Locate the cell with the specified text and output its (X, Y) center coordinate. 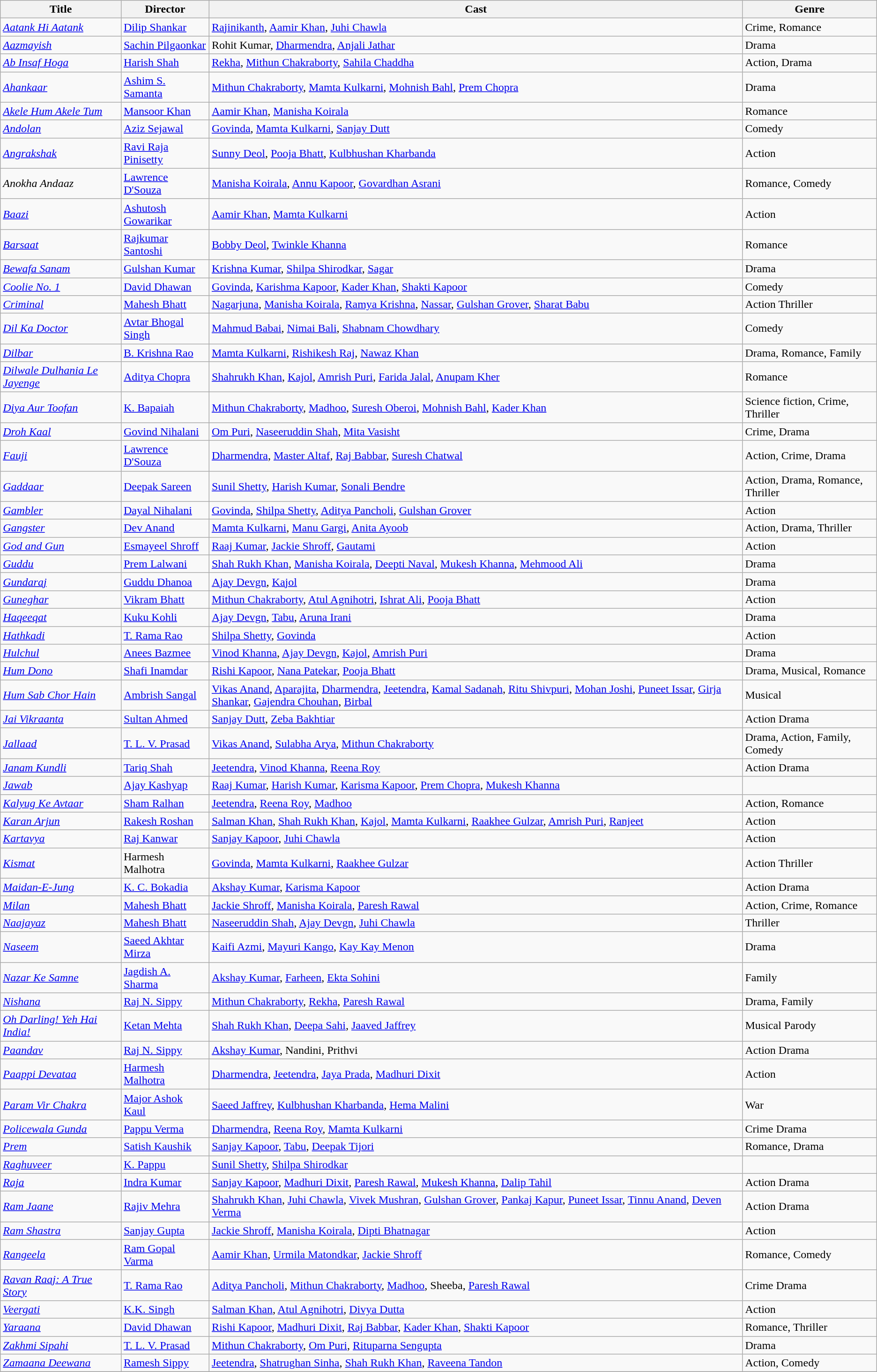
Satish Kaushik (165, 1147)
Ram Shastra (61, 1230)
Cast (476, 9)
Param Vir Chakra (61, 1105)
Kartavya (61, 839)
Paandav (61, 1050)
Genre (810, 9)
Yaraana (61, 1327)
Sanjay Kapoor, Tabu, Deepak Tijori (476, 1147)
Policewala Gunda (61, 1129)
Dharmendra, Master Altaf, Raj Babbar, Suresh Chatwal (476, 455)
Hulchul (61, 653)
Drama, Action, Family, Comedy (810, 743)
Tariq Shah (165, 768)
Mithun Chakraborty, Mamta Kulkarni, Mohnish Bahl, Prem Chopra (476, 87)
Sanjay Gupta (165, 1230)
Rajinikanth, Aamir Khan, Juhi Chawla (476, 27)
Mahmud Babai, Nimai Bali, Shabnam Chowdhary (476, 329)
Ambrish Sangal (165, 695)
Sanjay Kapoor, Juhi Chawla (476, 839)
Andolan (61, 129)
Hum Dono (61, 671)
Raja (61, 1182)
Hum Sab Chor Hain (61, 695)
Veergati (61, 1309)
Jeetendra, Shatrughan Sinha, Shah Rukh Khan, Raveena Tandon (476, 1363)
Director (165, 9)
Sanjay Kapoor, Madhuri Dixit, Paresh Rawal, Mukesh Khanna, Dalip Tahil (476, 1182)
Shilpa Shetty, Govinda (476, 635)
Musical (810, 695)
Salman Khan, Atul Agnihotri, Divya Dutta (476, 1309)
Raghuveer (61, 1164)
Ravi Raja Pinisetty (165, 153)
War (810, 1105)
Rohit Kumar, Dharmendra, Anjali Jathar (476, 45)
Govinda, Mamta Kulkarni, Raakhee Gulzar (476, 863)
Mamta Kulkarni, Rishikesh Raj, Nawaz Khan (476, 353)
Nazar Ke Samne (61, 977)
Action, Romance (810, 803)
Krishna Kumar, Shilpa Shirodkar, Sagar (476, 268)
Janam Kundli (61, 768)
Kaifi Azmi, Mayuri Kango, Kay Kay Menon (476, 947)
Sunny Deol, Pooja Bhatt, Kulbhushan Kharbanda (476, 153)
Dilbar (61, 353)
Science fiction, Crime, Thriller (810, 408)
Musical Parody (810, 1026)
Rangeela (61, 1255)
Kuku Kohli (165, 617)
Dev Anand (165, 528)
Aatank Hi Aatank (61, 27)
Gangster (61, 528)
Akshay Kumar, Karisma Kapoor (476, 887)
Mamta Kulkarni, Manu Gargi, Anita Ayoob (476, 528)
Guddu Dhanoa (165, 582)
Jawab (61, 785)
Raaj Kumar, Harish Kumar, Karisma Kapoor, Prem Chopra, Mukesh Khanna (476, 785)
Romance, Drama (810, 1147)
Romance, Thriller (810, 1327)
Nagarjuna, Manisha Koirala, Ramya Krishna, Nassar, Gulshan Grover, Sharat Babu (476, 305)
Gulshan Kumar (165, 268)
Dilip Shankar (165, 27)
Naseem (61, 947)
B. Krishna Rao (165, 353)
Hathkadi (61, 635)
Ajay Devgn, Tabu, Aruna Irani (476, 617)
Ajay Kashyap (165, 785)
Shah Rukh Khan, Manisha Koirala, Deepti Naval, Mukesh Khanna, Mehmood Ali (476, 564)
Akshay Kumar, Farheen, Ekta Sohini (476, 977)
Guddu (61, 564)
Indra Kumar (165, 1182)
Govinda, Shilpa Shetty, Aditya Pancholi, Gulshan Grover (476, 510)
Prem Lalwani (165, 564)
Diya Aur Toofan (61, 408)
Maidan-E-Jung (61, 887)
Ashim S. Samanta (165, 87)
Droh Kaal (61, 432)
Zakhmi Sipahi (61, 1345)
Ravan Raaj: A True Story (61, 1285)
Angrakshak (61, 153)
Prem (61, 1147)
Jeetendra, Vinod Khanna, Reena Roy (476, 768)
Mithun Chakraborty, Madhoo, Suresh Oberoi, Mohnish Bahl, Kader Khan (476, 408)
Jallaad (61, 743)
Rishi Kapoor, Nana Patekar, Pooja Bhatt (476, 671)
Zamaana Deewana (61, 1363)
Shahrukh Khan, Juhi Chawla, Vivek Mushran, Gulshan Grover, Pankaj Kapur, Puneet Issar, Tinnu Anand, Deven Verma (476, 1206)
Saeed Akhtar Mirza (165, 947)
Govind Nihalani (165, 432)
Vikas Anand, Sulabha Arya, Mithun Chakraborty (476, 743)
Jackie Shroff, Manisha Koirala, Dipti Bhatnagar (476, 1230)
Shahrukh Khan, Kajol, Amrish Puri, Farida Jalal, Anupam Kher (476, 377)
Bobby Deol, Twinkle Khanna (476, 245)
Barsaat (61, 245)
Nishana (61, 1002)
Govinda, Karishma Kapoor, Kader Khan, Shakti Kapoor (476, 286)
Drama, Family (810, 1002)
Rekha, Mithun Chakraborty, Sahila Chaddha (476, 63)
Aziz Sejawal (165, 129)
Jai Vikraanta (61, 719)
Major Ashok Kaul (165, 1105)
Drama, Romance, Family (810, 353)
Ketan Mehta (165, 1026)
Mansoor Khan (165, 111)
K. Pappu (165, 1164)
Dilwale Dulhania Le Jayenge (61, 377)
Dharmendra, Jeetendra, Jaya Prada, Madhuri Dixit (476, 1074)
Aamir Khan, Mamta Kulkarni (476, 214)
Mithun Chakraborty, Atul Agnihotri, Ishrat Ali, Pooja Bhatt (476, 599)
Vikas Anand, Aparajita, Dharmendra, Jeetendra, Kamal Sadanah, Ritu Shivpuri, Mohan Joshi, Puneet Issar, Girja Shankar, Gajendra Chouhan, Birbal (476, 695)
Jackie Shroff, Manisha Koirala, Paresh Rawal (476, 905)
Ram Jaane (61, 1206)
Vinod Khanna, Ajay Devgn, Kajol, Amrish Puri (476, 653)
Haqeeqat (61, 617)
Crime, Drama (810, 432)
Sunil Shetty, Harish Kumar, Sonali Bendre (476, 486)
Saeed Jaffrey, Kulbhushan Kharbanda, Hema Malini (476, 1105)
Dil Ka Doctor (61, 329)
Aditya Pancholi, Mithun Chakraborty, Madhoo, Sheeba, Paresh Rawal (476, 1285)
Criminal (61, 305)
Jagdish A. Sharma (165, 977)
Naajayaz (61, 923)
Action, Crime, Romance (810, 905)
Ashutosh Gowarikar (165, 214)
Jeetendra, Reena Roy, Madhoo (476, 803)
Ramesh Sippy (165, 1363)
Action, Drama, Thriller (810, 528)
Anokha Andaaz (61, 184)
Avtar Bhogal Singh (165, 329)
Aazmayish (61, 45)
Guneghar (61, 599)
Karan Arjun (61, 821)
Manisha Koirala, Annu Kapoor, Govardhan Asrani (476, 184)
Sachin Pilgaonkar (165, 45)
Dayal Nihalani (165, 510)
Coolie No. 1 (61, 286)
Raaj Kumar, Jackie Shroff, Gautami (476, 546)
Ahankaar (61, 87)
Ab Insaf Hoga (61, 63)
Oh Darling! Yeh Hai India! (61, 1026)
Family (810, 977)
Sanjay Dutt, Zeba Bakhtiar (476, 719)
Raj Kanwar (165, 839)
Drama, Musical, Romance (810, 671)
Rajkumar Santoshi (165, 245)
Salman Khan, Shah Rukh Khan, Kajol, Mamta Kulkarni, Raakhee Gulzar, Amrish Puri, Ranjeet (476, 821)
Mithun Chakraborty, Om Puri, Rituparna Sengupta (476, 1345)
Deepak Sareen (165, 486)
Sham Ralhan (165, 803)
Action, Drama, Romance, Thriller (810, 486)
Kismat (61, 863)
Fauji (61, 455)
Pappu Verma (165, 1129)
Ram Gopal Varma (165, 1255)
Crime, Romance (810, 27)
Aditya Chopra (165, 377)
Gaddaar (61, 486)
Title (61, 9)
Esmayeel Shroff (165, 546)
Rajiv Mehra (165, 1206)
Rakesh Roshan (165, 821)
K. Bapaiah (165, 408)
Govinda, Mamta Kulkarni, Sanjay Dutt (476, 129)
Anees Bazmee (165, 653)
Bewafa Sanam (61, 268)
Vikram Bhatt (165, 599)
Mithun Chakraborty, Rekha, Paresh Rawal (476, 1002)
Aamir Khan, Urmila Matondkar, Jackie Shroff (476, 1255)
Sultan Ahmed (165, 719)
Aamir Khan, Manisha Koirala (476, 111)
Om Puri, Naseeruddin Shah, Mita Vasisht (476, 432)
Sunil Shetty, Shilpa Shirodkar (476, 1164)
Kalyug Ke Avtaar (61, 803)
Dharmendra, Reena Roy, Mamta Kulkarni (476, 1129)
Paappi Devataa (61, 1074)
Gambler (61, 510)
Rishi Kapoor, Madhuri Dixit, Raj Babbar, Kader Khan, Shakti Kapoor (476, 1327)
Naseeruddin Shah, Ajay Devgn, Juhi Chawla (476, 923)
Baazi (61, 214)
Akele Hum Akele Tum (61, 111)
Action, Drama (810, 63)
Ajay Devgn, Kajol (476, 582)
Harish Shah (165, 63)
Action, Crime, Drama (810, 455)
Action, Comedy (810, 1363)
Akshay Kumar, Nandini, Prithvi (476, 1050)
K. C. Bokadia (165, 887)
Gundaraj (61, 582)
God and Gun (61, 546)
Shah Rukh Khan, Deepa Sahi, Jaaved Jaffrey (476, 1026)
Thriller (810, 923)
K.K. Singh (165, 1309)
Milan (61, 905)
Shafi Inamdar (165, 671)
